Return the (x, y) coordinate for the center point of the cell that contains the specified text.  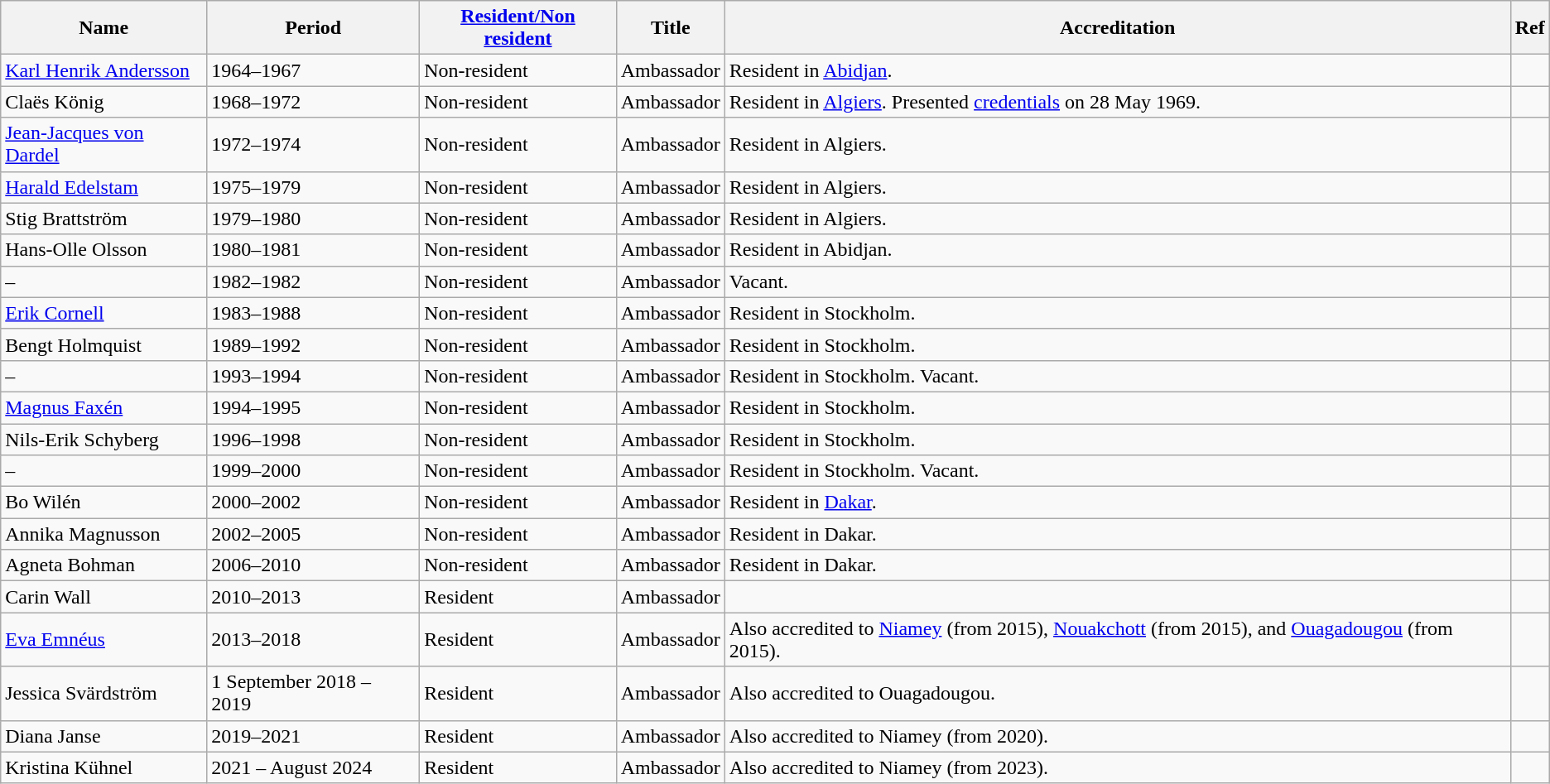
2010–2013 (313, 597)
1972–1974 (313, 144)
Claës König (104, 102)
1982–1982 (313, 281)
2002–2005 (313, 534)
Ref (1530, 28)
Nils-Erik Schyberg (104, 440)
1 September 2018 – 2019 (313, 694)
Accreditation (1118, 28)
Eva Emnéus (104, 639)
2000–2002 (313, 503)
Annika Magnusson (104, 534)
Also accredited to Niamey (from 2015), Nouakchott (from 2015), and Ouagadougou (from 2015). (1118, 639)
Kristina Kühnel (104, 767)
1999–2000 (313, 471)
1994–1995 (313, 407)
Harald Edelstam (104, 187)
Also accredited to Ouagadougou. (1118, 694)
Title (671, 28)
1964–1967 (313, 70)
Diana Janse (104, 736)
1996–1998 (313, 440)
Magnus Faxén (104, 407)
Karl Henrik Andersson (104, 70)
Jean-Jacques von Dardel (104, 144)
2006–2010 (313, 565)
2019–2021 (313, 736)
Period (313, 28)
1980–1981 (313, 250)
Hans-Olle Olsson (104, 250)
Vacant. (1118, 281)
Stig Brattström (104, 219)
1983–1988 (313, 313)
2021 – August 2024 (313, 767)
1989–1992 (313, 344)
Resident in Algiers. Presented credentials on 28 May 1969. (1118, 102)
Erik Cornell (104, 313)
Name (104, 28)
Carin Wall (104, 597)
1975–1979 (313, 187)
Resident/Non resident (518, 28)
1993–1994 (313, 376)
1979–1980 (313, 219)
Jessica Svärdström (104, 694)
2013–2018 (313, 639)
Bo Wilén (104, 503)
1968–1972 (313, 102)
Agneta Bohman (104, 565)
Bengt Holmquist (104, 344)
Also accredited to Niamey (from 2023). (1118, 767)
Also accredited to Niamey (from 2020). (1118, 736)
